Provide the (X, Y) coordinate of the cell's center where the given text is located.  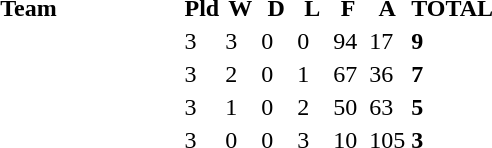
50 (348, 107)
36 (388, 74)
67 (348, 74)
17 (388, 41)
63 (388, 107)
94 (348, 41)
